Extract the [X, Y] coordinate from the center of the cell holding the provided text.  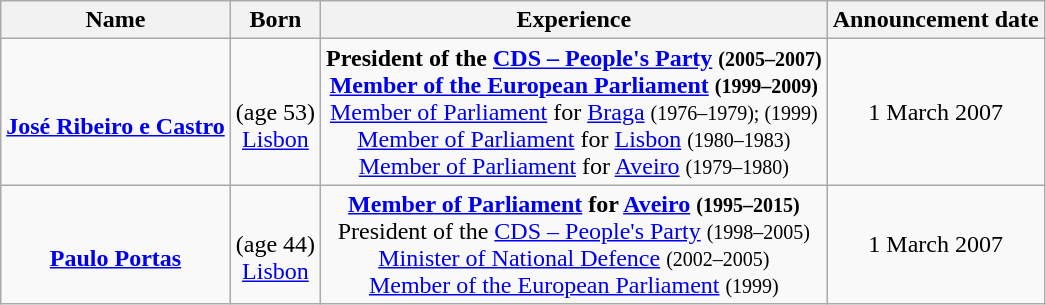
(age 53)Lisbon [275, 112]
José Ribeiro e Castro [116, 112]
Born [275, 20]
Experience [574, 20]
(age 44)Lisbon [275, 244]
Name [116, 20]
Paulo Portas [116, 244]
Announcement date [936, 20]
